Capture the cell that displays the provided text and extract its [x, y] central coordinate. 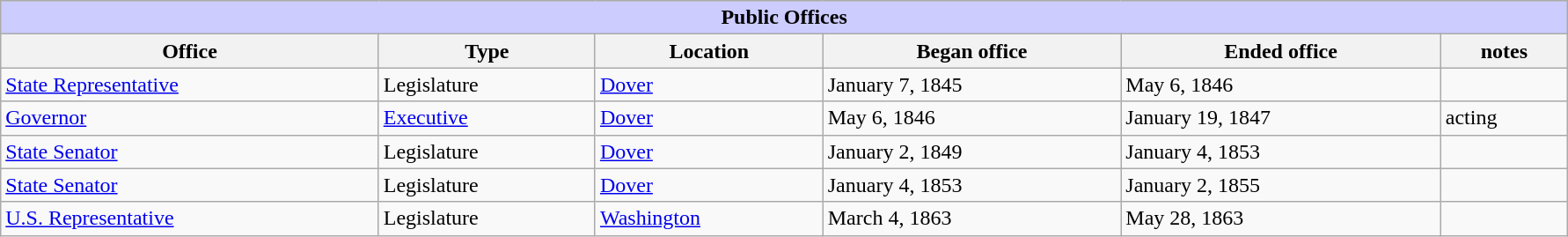
U.S. Representative [190, 218]
Ended office [1281, 51]
Type [487, 51]
Office [190, 51]
January 2, 1849 [971, 152]
May 28, 1863 [1281, 218]
Governor [190, 118]
Began office [971, 51]
Executive [487, 118]
January 7, 1845 [971, 85]
acting [1504, 118]
State Representative [190, 85]
January 2, 1855 [1281, 185]
January 19, 1847 [1281, 118]
Location [709, 51]
March 4, 1863 [971, 218]
notes [1504, 51]
Public Offices [785, 18]
Washington [709, 218]
